Locate the cell with the specified text and output its [x, y] center coordinate. 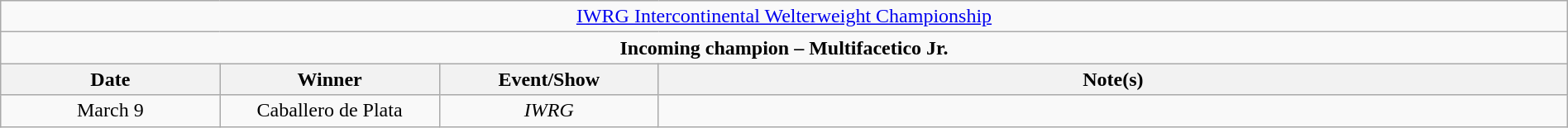
Caballero de Plata [329, 111]
Note(s) [1113, 79]
Winner [329, 79]
Incoming champion – Multifacetico Jr. [784, 48]
March 9 [111, 111]
Event/Show [549, 79]
IWRG [549, 111]
Date [111, 79]
IWRG Intercontinental Welterweight Championship [784, 17]
